Capture the cell that displays the provided text and extract its [x, y] central coordinate. 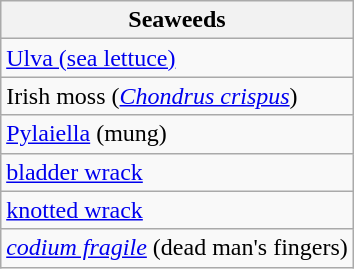
Ulva (sea lettuce) [178, 58]
Seaweeds [178, 20]
Irish moss (Chondrus crispus) [178, 96]
codium fragile (dead man's fingers) [178, 248]
bladder wrack [178, 172]
Pylaiella (mung) [178, 134]
knotted wrack [178, 210]
